Identify which cell holds the provided text, then report its [x, y] central coordinate. 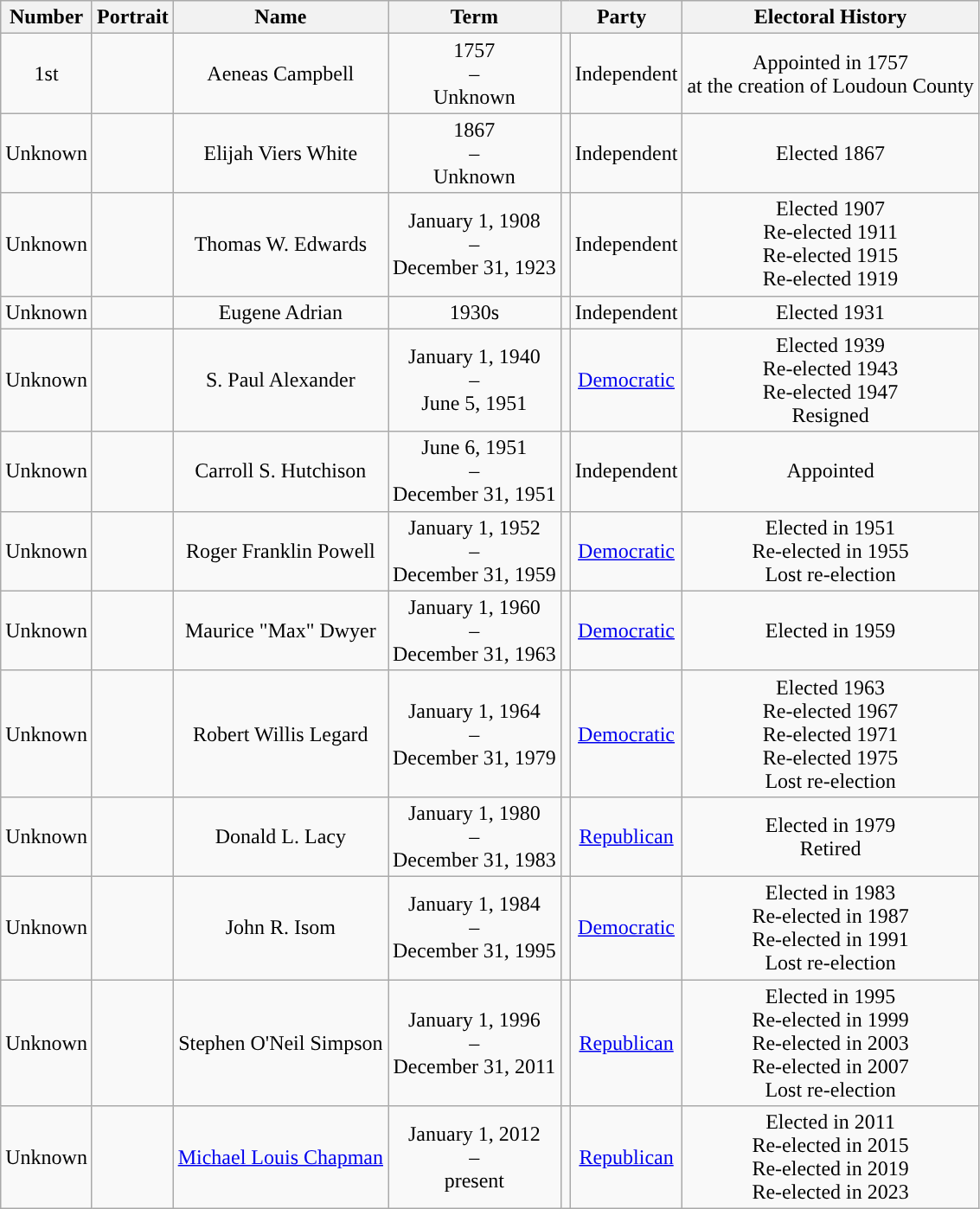
Elected in 1959 [830, 630]
Elected in 1951Re-elected in 1955Lost re-election [830, 551]
Elected 1963Re-elected 1967Re-elected 1971Re-elected 1975Lost re-election [830, 733]
Robert Willis Legard [280, 733]
John R. Isom [280, 927]
January 1, 1952–December 31, 1959 [474, 551]
Appointed in 1757at the creation of Loudoun County [830, 74]
Party [621, 17]
1st [47, 74]
Elected 1939Re-elected 1943Re-elected 1947Resigned [830, 381]
January 1, 1984–December 31, 1995 [474, 927]
June 6, 1951–December 31, 1951 [474, 471]
January 1, 1940–June 5, 1951 [474, 381]
Elected in 1995Re-elected in 1999Re-elected in 2003Re-elected in 2007Lost re-election [830, 1042]
January 1, 1964–December 31, 1979 [474, 733]
Elected in 1983Re-elected in 1987Re-elected in 1991Lost re-election [830, 927]
January 1, 1980–December 31, 1983 [474, 836]
Portrait [132, 17]
January 1, 1960–December 31, 1963 [474, 630]
1757–Unknown [474, 74]
January 1, 2012–present [474, 1157]
Elected 1867 [830, 153]
January 1, 1908–December 31, 1923 [474, 244]
Michael Louis Chapman [280, 1157]
Donald L. Lacy [280, 836]
Thomas W. Edwards [280, 244]
Elected 1907Re-elected 1911Re-elected 1915Re-elected 1919 [830, 244]
Eugene Adrian [280, 312]
Roger Franklin Powell [280, 551]
Carroll S. Hutchison [280, 471]
Elected 1931 [830, 312]
Number [47, 17]
Elected in 1979Retired [830, 836]
Appointed [830, 471]
Term [474, 17]
Name [280, 17]
Stephen O'Neil Simpson [280, 1042]
Aeneas Campbell [280, 74]
1867–Unknown [474, 153]
Elected in 2011Re-elected in 2015Re-elected in 2019Re-elected in 2023 [830, 1157]
Maurice "Max" Dwyer [280, 630]
January 1, 1996–December 31, 2011 [474, 1042]
Elijah Viers White [280, 153]
Electoral History [830, 17]
S. Paul Alexander [280, 381]
1930s [474, 312]
